Output the [X, Y] coordinate of the center of the cell containing the given text.  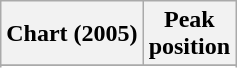
Chart (2005) [72, 34]
Peak position [189, 34]
